For the text-containing cell, return its midpoint in [X, Y] coordinate format. 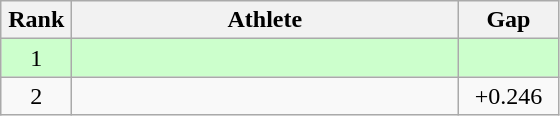
1 [36, 58]
2 [36, 96]
Rank [36, 20]
+0.246 [508, 96]
Gap [508, 20]
Athlete [265, 20]
